Locate the cell with the specified text and output its (X, Y) center coordinate. 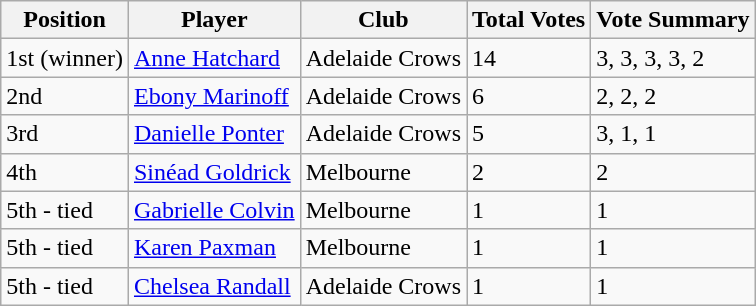
3, 1, 1 (673, 134)
Vote Summary (673, 20)
2nd (65, 96)
Karen Paxman (214, 248)
14 (529, 58)
Ebony Marinoff (214, 96)
Danielle Ponter (214, 134)
6 (529, 96)
Anne Hatchard (214, 58)
Gabrielle Colvin (214, 210)
Chelsea Randall (214, 286)
4th (65, 172)
Player (214, 20)
1st (winner) (65, 58)
5 (529, 134)
Position (65, 20)
Sinéad Goldrick (214, 172)
3, 3, 3, 3, 2 (673, 58)
Total Votes (529, 20)
3rd (65, 134)
2, 2, 2 (673, 96)
Club (383, 20)
